Pinpoint the cell where the given text exists, returning its [X, Y] midpoint coordinate. 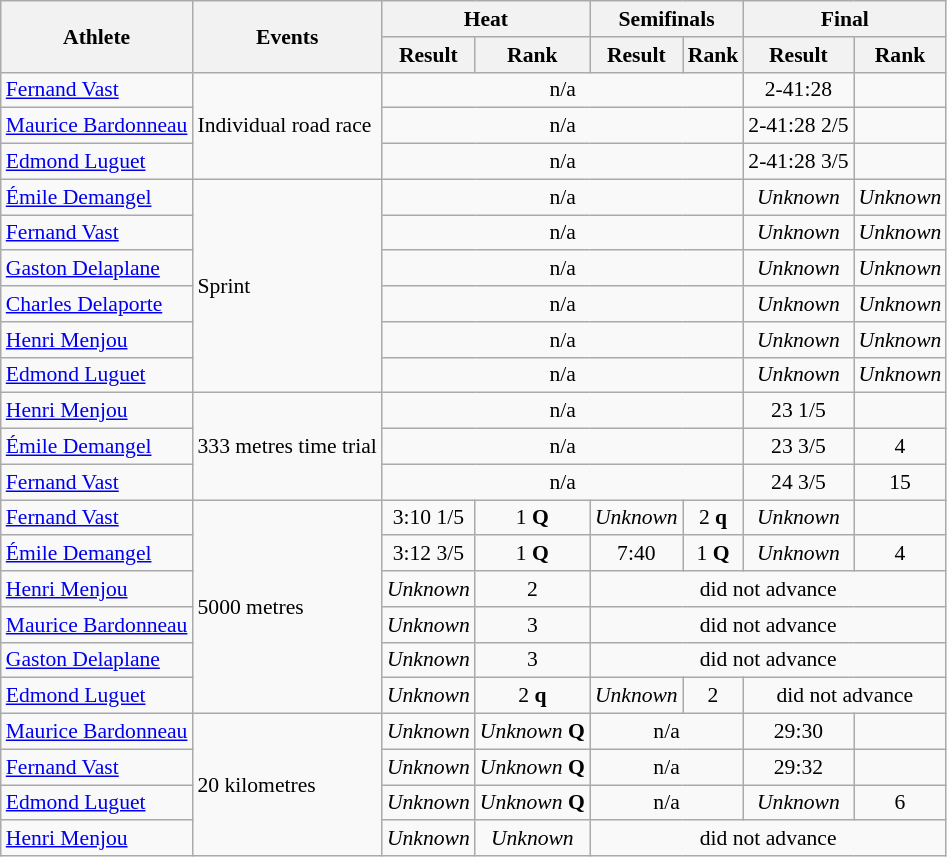
Individual road race [286, 126]
Athlete [97, 36]
24 3/5 [798, 482]
Events [286, 36]
3:10 1/5 [428, 518]
23 3/5 [798, 447]
6 [900, 803]
20 kilometres [286, 785]
333 metres time trial [286, 446]
Sprint [286, 286]
3:12 3/5 [428, 554]
Charles Delaporte [97, 304]
2-41:28 3/5 [798, 162]
15 [900, 482]
Final [844, 19]
29:32 [798, 767]
Heat [486, 19]
2-41:28 [798, 90]
29:30 [798, 732]
Semifinals [666, 19]
5000 metres [286, 607]
2-41:28 2/5 [798, 126]
23 1/5 [798, 411]
7:40 [636, 554]
